Identify which cell holds the provided text, then report its [x, y] central coordinate. 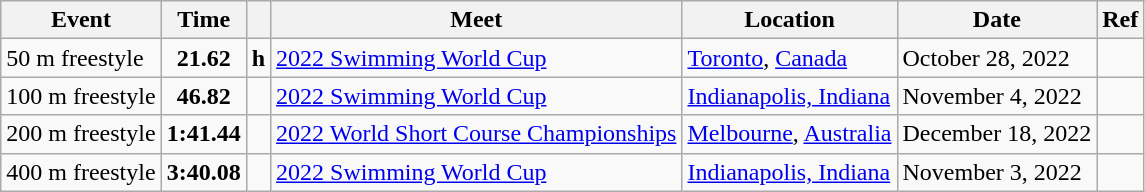
21.62 [204, 58]
Toronto, Canada [790, 58]
Event [81, 20]
November 4, 2022 [997, 96]
50 m freestyle [81, 58]
November 3, 2022 [997, 172]
Ref [1120, 20]
100 m freestyle [81, 96]
h [258, 58]
Melbourne, Australia [790, 134]
400 m freestyle [81, 172]
Meet [476, 20]
200 m freestyle [81, 134]
Time [204, 20]
3:40.08 [204, 172]
Date [997, 20]
Location [790, 20]
2022 World Short Course Championships [476, 134]
December 18, 2022 [997, 134]
October 28, 2022 [997, 58]
46.82 [204, 96]
1:41.44 [204, 134]
